Extract the (x, y) coordinate from the center of the cell holding the provided text.  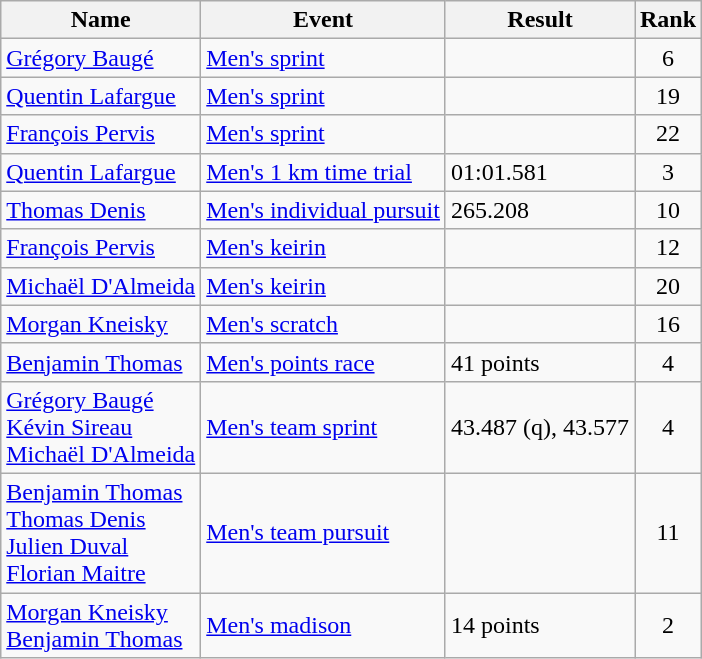
Name (101, 20)
12 (668, 248)
Men's team pursuit (324, 532)
Men's 1 km time trial (324, 172)
Rank (668, 20)
Thomas Denis (101, 210)
22 (668, 134)
20 (668, 286)
3 (668, 172)
Men's individual pursuit (324, 210)
Michaël D'Almeida (101, 286)
11 (668, 532)
41 points (540, 362)
Grégory BaugéKévin SireauMichaël D'Almeida (101, 427)
16 (668, 324)
14 points (540, 624)
Men's points race (324, 362)
Men's team sprint (324, 427)
265.208 (540, 210)
Men's madison (324, 624)
2 (668, 624)
6 (668, 58)
01:01.581 (540, 172)
43.487 (q), 43.577 (540, 427)
Benjamin Thomas (101, 362)
Men's scratch (324, 324)
Benjamin ThomasThomas DenisJulien DuvalFlorian Maitre (101, 532)
Morgan KneiskyBenjamin Thomas (101, 624)
10 (668, 210)
19 (668, 96)
Result (540, 20)
Grégory Baugé (101, 58)
Morgan Kneisky (101, 324)
Event (324, 20)
